Find where the given text appears and provide that cell's center as (X, Y) coordinate. 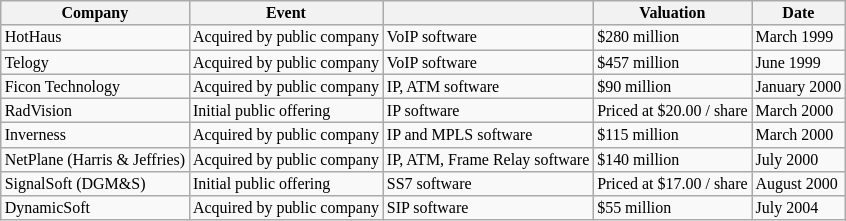
IP, ATM software (488, 86)
Ficon Technology (95, 86)
Date (799, 12)
NetPlane (Harris & Jeffries) (95, 159)
Event (286, 12)
Inverness (95, 134)
July 2000 (799, 159)
$55 million (672, 207)
Telogy (95, 61)
Priced at $20.00 / share (672, 110)
July 2004 (799, 207)
HotHaus (95, 37)
August 2000 (799, 183)
January 2000 (799, 86)
IP, ATM, Frame Relay software (488, 159)
$457 million (672, 61)
$115 million (672, 134)
Company (95, 12)
Valuation (672, 12)
$280 million (672, 37)
SS7 software (488, 183)
SIP software (488, 207)
$90 million (672, 86)
DynamicSoft (95, 207)
RadVision (95, 110)
June 1999 (799, 61)
IP software (488, 110)
March 1999 (799, 37)
Priced at $17.00 / share (672, 183)
$140 million (672, 159)
SignalSoft (DGM&S) (95, 183)
IP and MPLS software (488, 134)
